Return the [x, y] coordinate for the center point of the cell that contains the specified text.  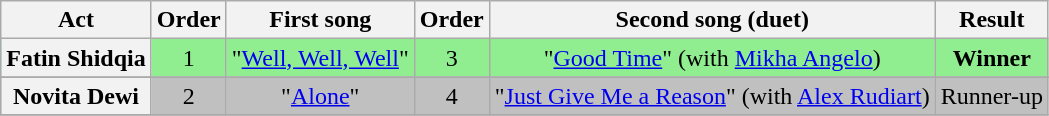
Fatin Shidqia [76, 58]
Runner-up [992, 96]
3 [452, 58]
Act [76, 20]
"Good Time" (with Mikha Angelo) [712, 58]
"Alone" [320, 96]
4 [452, 96]
Novita Dewi [76, 96]
"Well, Well, Well" [320, 58]
First song [320, 20]
Winner [992, 58]
Second song (duet) [712, 20]
Result [992, 20]
"Just Give Me a Reason" (with Alex Rudiart) [712, 96]
2 [188, 96]
1 [188, 58]
